For the text-containing cell, return its midpoint in (x, y) coordinate format. 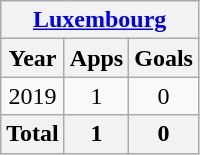
Year (33, 58)
2019 (33, 96)
Luxembourg (100, 20)
Total (33, 134)
Goals (164, 58)
Apps (96, 58)
